Provide the [x, y] coordinate of the cell's center where the given text is located.  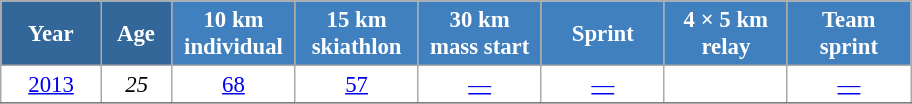
2013 [52, 85]
68 [234, 85]
Year [52, 34]
4 × 5 km relay [726, 34]
57 [356, 85]
15 km skiathlon [356, 34]
Age [136, 34]
30 km mass start [480, 34]
Sprint [602, 34]
10 km individual [234, 34]
Team sprint [848, 34]
25 [136, 85]
